Find where the given text appears and provide that cell's center as (X, Y) coordinate. 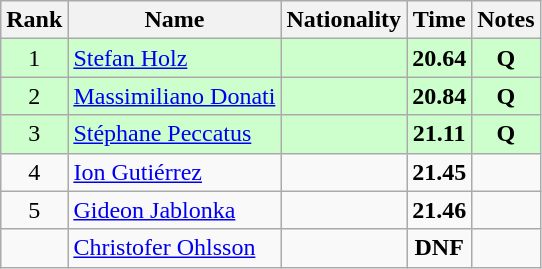
Nationality (344, 20)
DNF (440, 248)
5 (34, 210)
21.11 (440, 134)
Notes (506, 20)
20.84 (440, 96)
Stéphane Peccatus (174, 134)
4 (34, 172)
Ion Gutiérrez (174, 172)
Massimiliano Donati (174, 96)
2 (34, 96)
21.46 (440, 210)
Gideon Jablonka (174, 210)
Name (174, 20)
21.45 (440, 172)
20.64 (440, 58)
Christofer Ohlsson (174, 248)
Time (440, 20)
1 (34, 58)
Stefan Holz (174, 58)
Rank (34, 20)
3 (34, 134)
